Capture the cell that displays the provided text and extract its [X, Y] central coordinate. 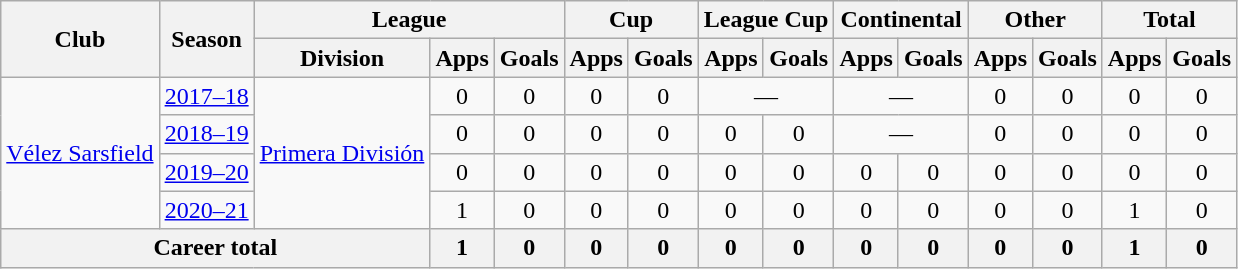
Continental [901, 20]
Total [1169, 20]
Career total [216, 248]
Primera División [342, 153]
Club [80, 39]
2017–18 [206, 96]
Cup [631, 20]
League [409, 20]
2018–19 [206, 134]
2019–20 [206, 172]
Vélez Sarsfield [80, 153]
League Cup [766, 20]
2020–21 [206, 210]
Season [206, 39]
Other [1035, 20]
Division [342, 58]
